Capture the cell that displays the provided text and extract its [X, Y] central coordinate. 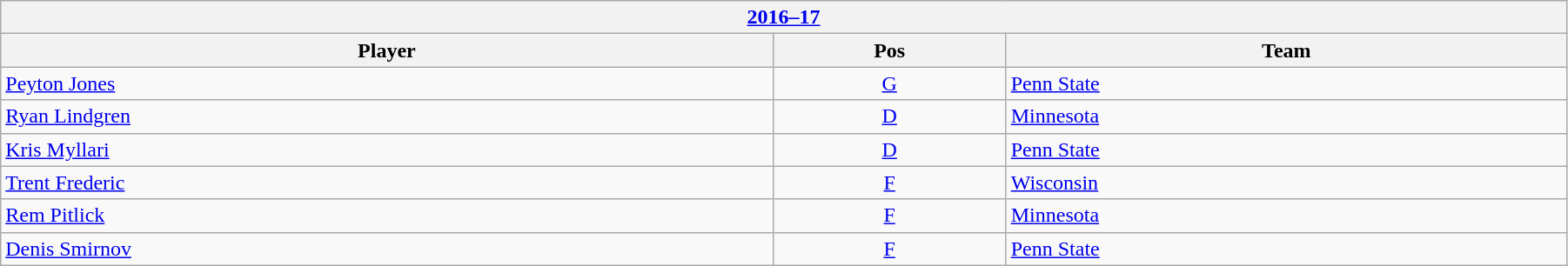
Peyton Jones [386, 83]
Player [386, 50]
2016–17 [784, 17]
Wisconsin [1286, 183]
Pos [889, 50]
Ryan Lindgren [386, 116]
Denis Smirnov [386, 249]
Trent Frederic [386, 183]
Kris Myllari [386, 150]
Team [1286, 50]
G [889, 83]
Rem Pitlick [386, 216]
